Locate the cell with the specified text and output its [X, Y] center coordinate. 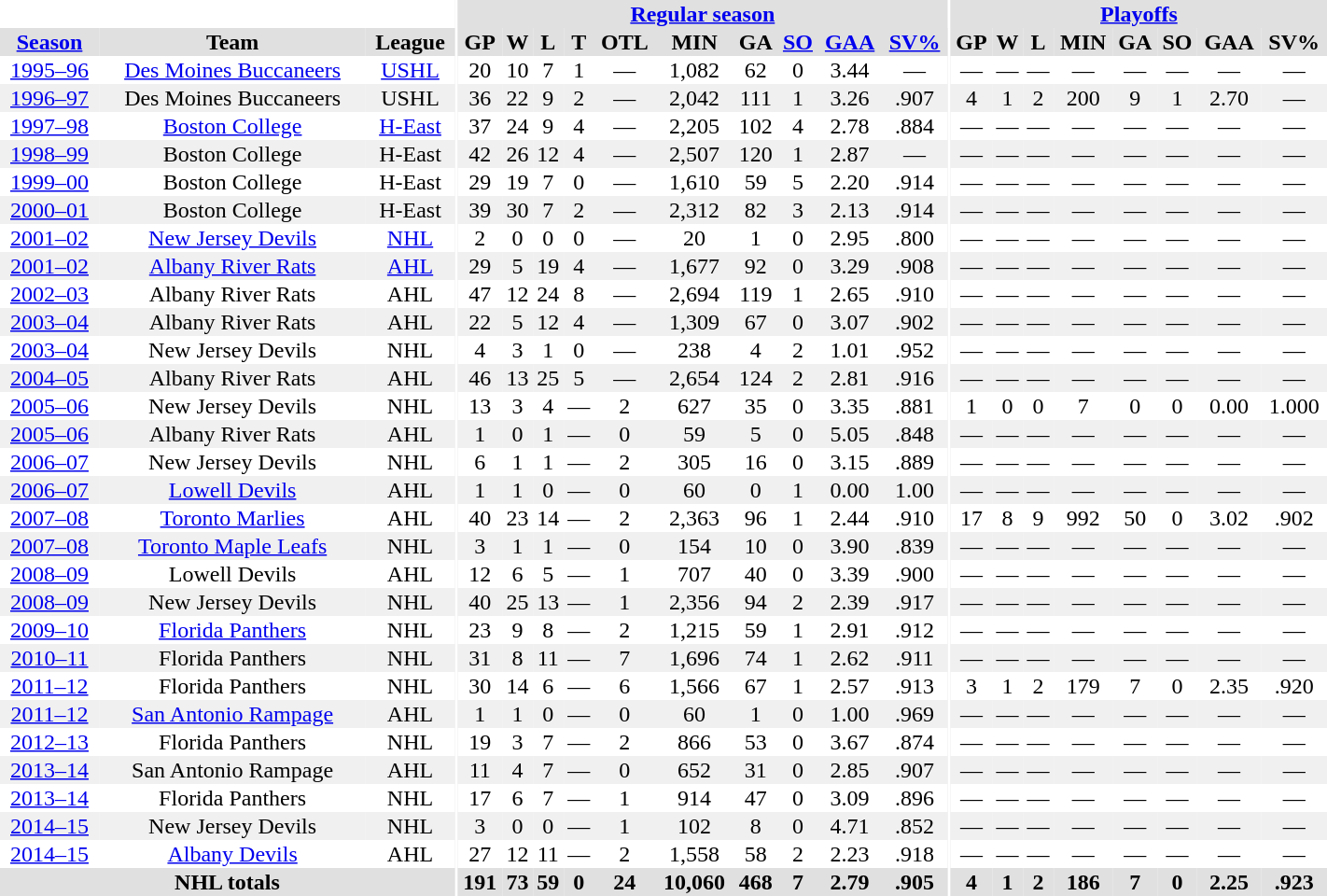
914 [694, 798]
35 [756, 406]
2.57 [849, 686]
707 [694, 574]
2,042 [694, 98]
4.71 [849, 826]
2.91 [849, 630]
1,309 [694, 322]
2.87 [849, 154]
.916 [915, 378]
.969 [915, 714]
111 [756, 98]
238 [694, 350]
.896 [915, 798]
1,215 [694, 630]
.911 [915, 658]
2012–13 [49, 742]
3.29 [849, 266]
3.90 [849, 546]
82 [756, 210]
3.15 [849, 462]
2.23 [849, 854]
.881 [915, 406]
53 [756, 742]
74 [756, 658]
92 [756, 266]
94 [756, 602]
468 [756, 882]
2010–11 [49, 658]
154 [694, 546]
.852 [915, 826]
5.05 [849, 434]
2.85 [849, 770]
2009–10 [49, 630]
.920 [1293, 686]
.917 [915, 602]
2002–03 [49, 294]
1,566 [694, 686]
.908 [915, 266]
1,677 [694, 266]
1.000 [1293, 406]
191 [480, 882]
Team [232, 42]
Regular season [702, 14]
1997–98 [49, 126]
1999–00 [49, 182]
.889 [915, 462]
2.13 [849, 210]
73 [517, 882]
.874 [915, 742]
3.39 [849, 574]
Season [49, 42]
2000–01 [49, 210]
.839 [915, 546]
2.62 [849, 658]
992 [1083, 518]
2.65 [849, 294]
2,507 [694, 154]
.905 [915, 882]
2.78 [849, 126]
2.25 [1230, 882]
League [411, 42]
3.07 [849, 322]
3.44 [849, 70]
1.01 [849, 350]
16 [756, 462]
1,558 [694, 854]
3.35 [849, 406]
3.02 [1230, 518]
1998–99 [49, 154]
866 [694, 742]
627 [694, 406]
36 [480, 98]
3.67 [849, 742]
1,082 [694, 70]
26 [517, 154]
652 [694, 770]
2,363 [694, 518]
3.09 [849, 798]
2.81 [849, 378]
Playoffs [1138, 14]
Albany Devils [232, 854]
1995–96 [49, 70]
62 [756, 70]
10,060 [694, 882]
2004–05 [49, 378]
200 [1083, 98]
1996–97 [49, 98]
.912 [915, 630]
42 [480, 154]
.923 [1293, 882]
2.70 [1230, 98]
120 [756, 154]
Toronto Marlies [232, 518]
T [579, 42]
2.95 [849, 238]
.900 [915, 574]
186 [1083, 882]
2.20 [849, 182]
124 [756, 378]
1,696 [694, 658]
.800 [915, 238]
2,654 [694, 378]
2.44 [849, 518]
3.26 [849, 98]
.952 [915, 350]
2.39 [849, 602]
37 [480, 126]
39 [480, 210]
179 [1083, 686]
2.35 [1230, 686]
2,312 [694, 210]
.913 [915, 686]
119 [756, 294]
46 [480, 378]
2,694 [694, 294]
.848 [915, 434]
305 [694, 462]
58 [756, 854]
50 [1136, 518]
2.79 [849, 882]
96 [756, 518]
1,610 [694, 182]
NHL totals [228, 882]
2,356 [694, 602]
27 [480, 854]
.884 [915, 126]
2,205 [694, 126]
OTL [625, 42]
.918 [915, 854]
Toronto Maple Leafs [232, 546]
